Output the (X, Y) coordinate of the center of the cell containing the given text.  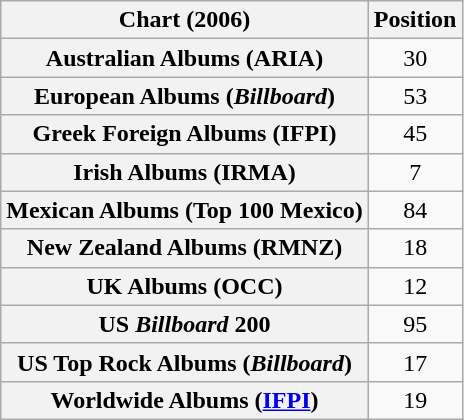
Chart (2006) (185, 20)
12 (415, 286)
95 (415, 324)
New Zealand Albums (RMNZ) (185, 248)
45 (415, 134)
US Billboard 200 (185, 324)
Mexican Albums (Top 100 Mexico) (185, 210)
18 (415, 248)
53 (415, 96)
7 (415, 172)
Irish Albums (IRMA) (185, 172)
US Top Rock Albums (Billboard) (185, 362)
Australian Albums (ARIA) (185, 58)
84 (415, 210)
European Albums (Billboard) (185, 96)
UK Albums (OCC) (185, 286)
Worldwide Albums (IFPI) (185, 400)
19 (415, 400)
Position (415, 20)
17 (415, 362)
30 (415, 58)
Greek Foreign Albums (IFPI) (185, 134)
